Identify which cell holds the provided text, then report its [X, Y] central coordinate. 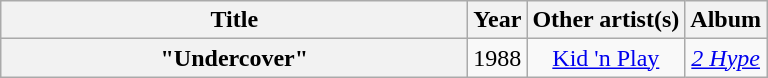
Album [726, 20]
Kid 'n Play [606, 58]
Title [234, 20]
Year [498, 20]
Other artist(s) [606, 20]
"Undercover" [234, 58]
2 Hype [726, 58]
1988 [498, 58]
